Detect which cell encompasses the target text, then output its [X, Y] center coordinate. 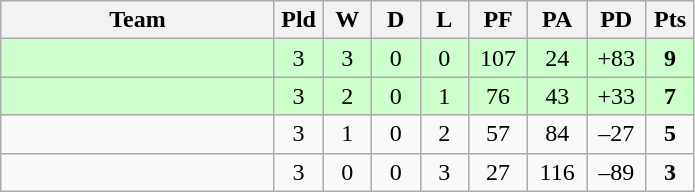
27 [498, 172]
116 [558, 172]
PF [498, 20]
Pld [298, 20]
107 [498, 58]
Team [138, 20]
L [444, 20]
W [348, 20]
–27 [616, 134]
43 [558, 96]
5 [670, 134]
PA [558, 20]
9 [670, 58]
+33 [616, 96]
84 [558, 134]
76 [498, 96]
–89 [616, 172]
+83 [616, 58]
Pts [670, 20]
7 [670, 96]
24 [558, 58]
57 [498, 134]
PD [616, 20]
D [396, 20]
